Output the [x, y] coordinate of the center of the cell containing the given text.  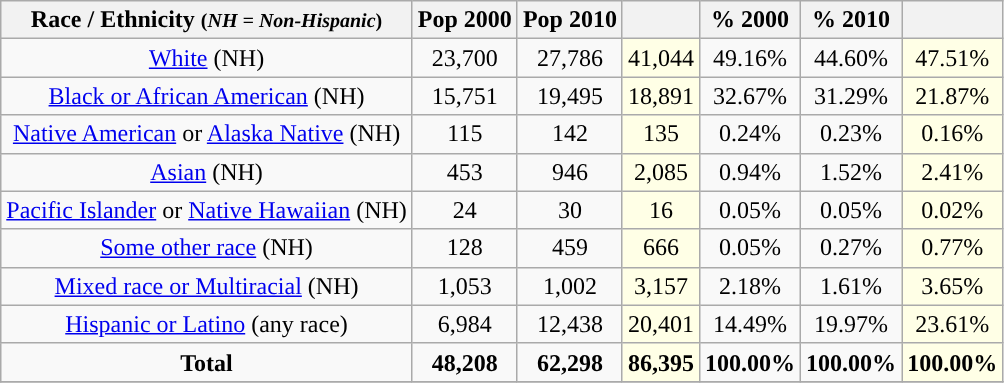
16 [660, 210]
459 [570, 248]
27,786 [570, 58]
49.16% [750, 58]
2.18% [750, 286]
1.61% [852, 286]
Total [207, 362]
Some other race (NH) [207, 248]
Black or African American (NH) [207, 96]
% 2010 [852, 20]
Hispanic or Latino (any race) [207, 324]
453 [464, 172]
2.41% [952, 172]
23,700 [464, 58]
Mixed race or Multiracial (NH) [207, 286]
Pacific Islander or Native Hawaiian (NH) [207, 210]
0.16% [952, 134]
Pop 2010 [570, 20]
142 [570, 134]
Asian (NH) [207, 172]
1,002 [570, 286]
0.24% [750, 134]
31.29% [852, 96]
30 [570, 210]
24 [464, 210]
23.61% [952, 324]
115 [464, 134]
Native American or Alaska Native (NH) [207, 134]
19,495 [570, 96]
12,438 [570, 324]
0.23% [852, 134]
48,208 [464, 362]
Race / Ethnicity (NH = Non-Hispanic) [207, 20]
946 [570, 172]
15,751 [464, 96]
18,891 [660, 96]
3,157 [660, 286]
44.60% [852, 58]
2,085 [660, 172]
0.77% [952, 248]
0.94% [750, 172]
62,298 [570, 362]
6,984 [464, 324]
41,044 [660, 58]
128 [464, 248]
0.02% [952, 210]
3.65% [952, 286]
% 2000 [750, 20]
86,395 [660, 362]
32.67% [750, 96]
135 [660, 134]
19.97% [852, 324]
1,053 [464, 286]
666 [660, 248]
0.27% [852, 248]
Pop 2000 [464, 20]
21.87% [952, 96]
White (NH) [207, 58]
20,401 [660, 324]
1.52% [852, 172]
47.51% [952, 58]
14.49% [750, 324]
